Identify which cell holds the provided text, then report its (x, y) central coordinate. 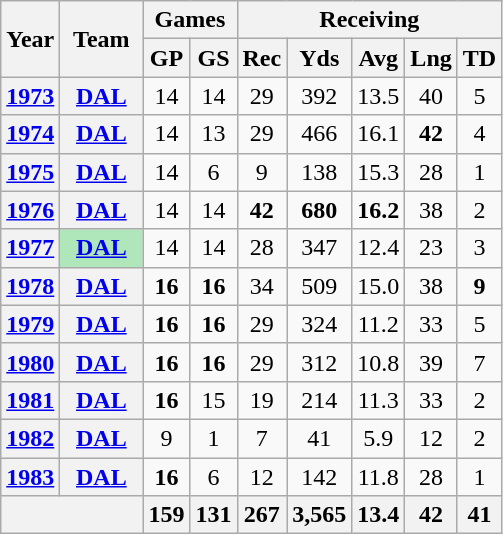
267 (262, 515)
1973 (30, 96)
15.0 (378, 286)
TD (479, 58)
324 (320, 324)
1977 (30, 248)
Yds (320, 58)
1981 (30, 400)
1982 (30, 438)
23 (431, 248)
13 (214, 134)
3,565 (320, 515)
392 (320, 96)
16.1 (378, 134)
Team (102, 39)
466 (320, 134)
159 (166, 515)
1983 (30, 477)
214 (320, 400)
142 (320, 477)
11.8 (378, 477)
13.4 (378, 515)
1979 (30, 324)
Lng (431, 58)
19 (262, 400)
13.5 (378, 96)
131 (214, 515)
4 (479, 134)
11.2 (378, 324)
1976 (30, 210)
347 (320, 248)
16.2 (378, 210)
34 (262, 286)
GS (214, 58)
40 (431, 96)
GP (166, 58)
509 (320, 286)
12.4 (378, 248)
10.8 (378, 362)
15 (214, 400)
Games (190, 20)
11.3 (378, 400)
1975 (30, 172)
5.9 (378, 438)
Avg (378, 58)
680 (320, 210)
Year (30, 39)
1980 (30, 362)
312 (320, 362)
39 (431, 362)
15.3 (378, 172)
138 (320, 172)
1978 (30, 286)
3 (479, 248)
1974 (30, 134)
Rec (262, 58)
Receiving (370, 20)
